Extract the [x, y] coordinate from the center of the cell holding the provided text.  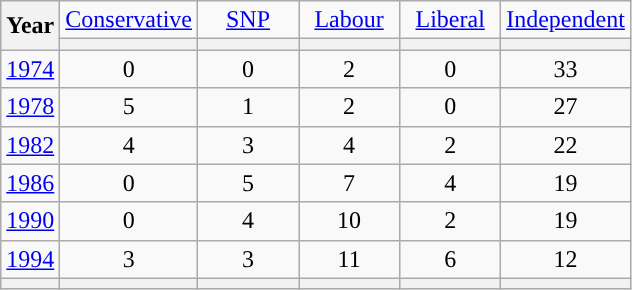
1990 [30, 221]
1982 [30, 145]
Year [30, 26]
7 [350, 183]
33 [566, 69]
12 [566, 259]
Labour [350, 20]
1974 [30, 69]
Liberal [450, 20]
1994 [30, 259]
1 [248, 107]
1978 [30, 107]
SNP [248, 20]
22 [566, 145]
Conservative [129, 20]
11 [350, 259]
10 [350, 221]
1986 [30, 183]
27 [566, 107]
6 [450, 259]
Independent [566, 20]
